Extract the [X, Y] coordinate from the center of the cell holding the provided text.  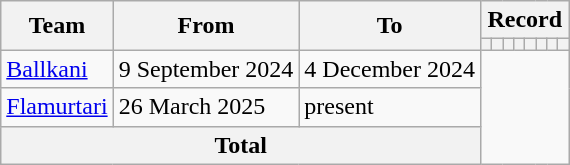
4 December 2024 [390, 69]
Record [524, 20]
Team [57, 26]
9 September 2024 [206, 69]
From [206, 26]
Flamurtari [57, 107]
To [390, 26]
Ballkani [57, 69]
present [390, 107]
26 March 2025 [206, 107]
Total [241, 145]
